For the text-containing cell, return its midpoint in [x, y] coordinate format. 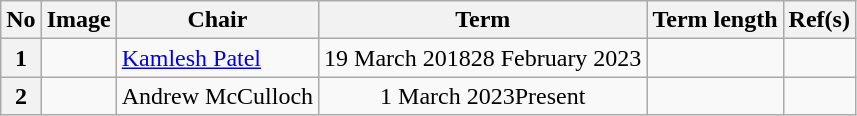
Term length [715, 20]
1 March 2023Present [483, 96]
Ref(s) [819, 20]
19 March 201828 February 2023 [483, 58]
Chair [217, 20]
No [21, 20]
Andrew McCulloch [217, 96]
2 [21, 96]
Term [483, 20]
Kamlesh Patel [217, 58]
Image [78, 20]
1 [21, 58]
